For the text-containing cell, return its midpoint in [x, y] coordinate format. 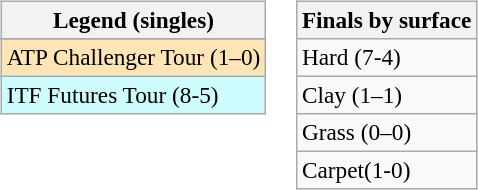
Clay (1–1) [387, 95]
ATP Challenger Tour (1–0) [133, 57]
Carpet(1-0) [387, 171]
Legend (singles) [133, 20]
Grass (0–0) [387, 133]
Hard (7-4) [387, 57]
Finals by surface [387, 20]
ITF Futures Tour (8-5) [133, 95]
